For the text-containing cell, return its midpoint in (X, Y) coordinate format. 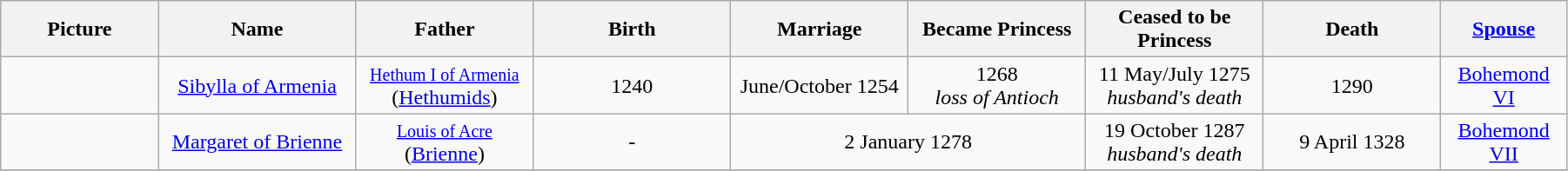
Margaret of Brienne (258, 142)
1290 (1352, 85)
Bohemond VI (1504, 85)
Ceased to be Princess (1175, 30)
1240 (632, 85)
Picture (80, 30)
Became Princess (997, 30)
11 May/July 1275husband's death (1175, 85)
Louis of Acre (Brienne) (445, 142)
Bohemond VII (1504, 142)
Birth (632, 30)
Death (1352, 30)
Father (445, 30)
June/October 1254 (820, 85)
19 October 1287husband's death (1175, 142)
Sibylla of Armenia (258, 85)
Name (258, 30)
- (632, 142)
1268loss of Antioch (997, 85)
Marriage (820, 30)
2 January 1278 (908, 142)
9 April 1328 (1352, 142)
Hethum I of Armenia (Hethumids) (445, 85)
Spouse (1504, 30)
